Capture the cell that displays the provided text and extract its (X, Y) central coordinate. 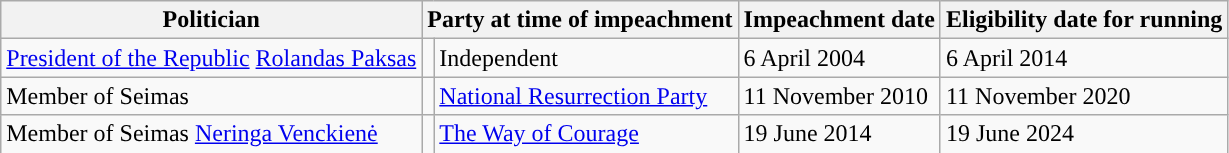
President of the Republic Rolandas Paksas (212, 58)
National Resurrection Party (586, 96)
19 June 2024 (1084, 134)
6 April 2004 (839, 58)
Party at time of impeachment (580, 20)
6 April 2014 (1084, 58)
Impeachment date (839, 20)
Politician (212, 20)
Independent (586, 58)
Member of Seimas Neringa Venckienė (212, 134)
Member of Seimas (212, 96)
11 November 2010 (839, 96)
Eligibility date for running (1084, 20)
11 November 2020 (1084, 96)
19 June 2014 (839, 134)
The Way of Courage (586, 134)
